Scan for the cell matching the given text and deliver its [x, y] coordinate at center. 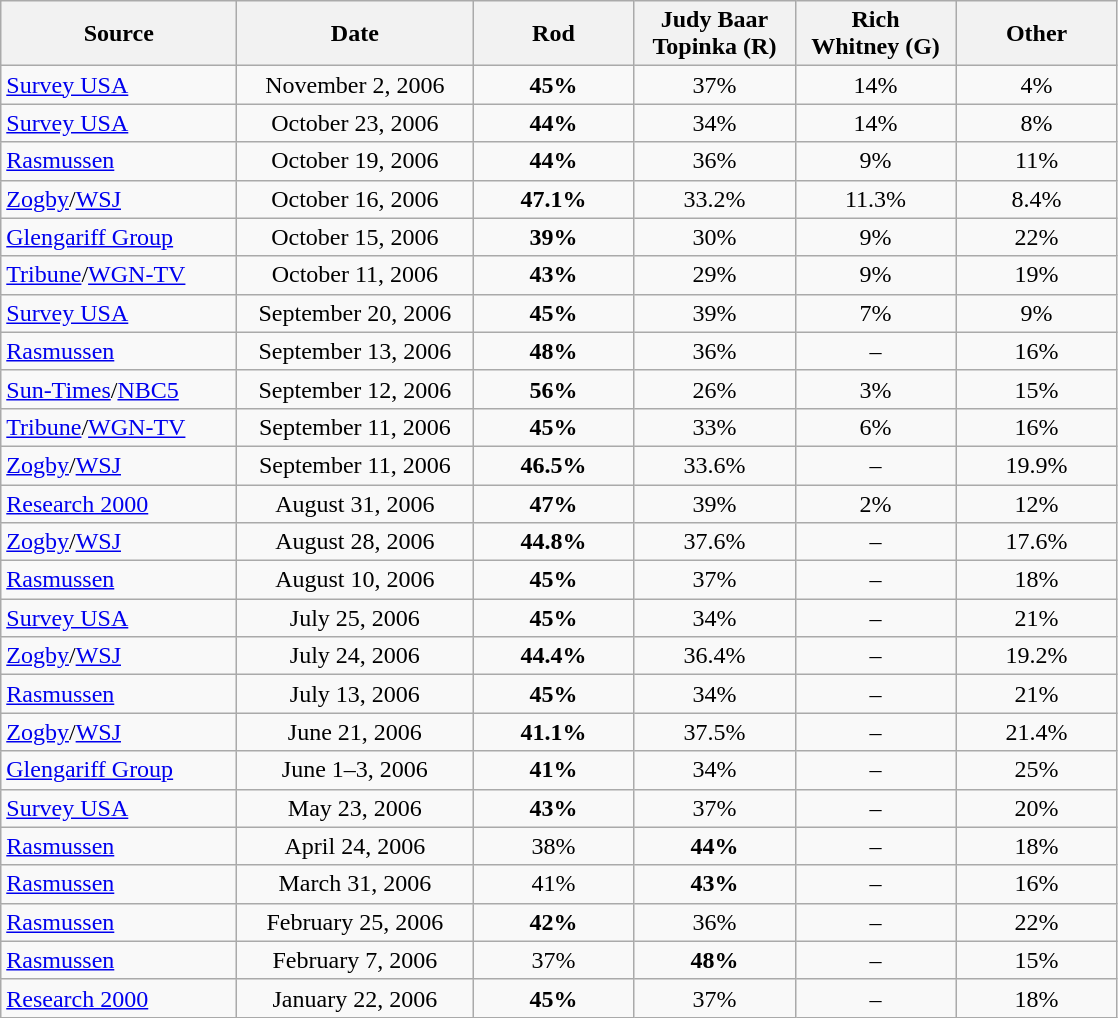
33% [714, 427]
February 25, 2006 [355, 922]
11.3% [876, 199]
Source [119, 34]
Date [355, 34]
2% [876, 503]
3% [876, 389]
19% [1036, 275]
7% [876, 313]
October 11, 2006 [355, 275]
Judy BaarTopinka (R) [714, 34]
April 24, 2006 [355, 846]
47% [554, 503]
October 16, 2006 [355, 199]
Rod [554, 34]
Sun-Times/NBC5 [119, 389]
17.6% [1036, 542]
May 23, 2006 [355, 808]
July 24, 2006 [355, 656]
20% [1036, 808]
RichWhitney (G) [876, 34]
37.5% [714, 732]
February 7, 2006 [355, 960]
42% [554, 922]
12% [1036, 503]
October 19, 2006 [355, 161]
July 25, 2006 [355, 618]
6% [876, 427]
August 28, 2006 [355, 542]
March 31, 2006 [355, 884]
September 20, 2006 [355, 313]
47.1% [554, 199]
July 13, 2006 [355, 694]
25% [1036, 770]
19.9% [1036, 465]
21.4% [1036, 732]
June 21, 2006 [355, 732]
56% [554, 389]
29% [714, 275]
19.2% [1036, 656]
8% [1036, 123]
January 22, 2006 [355, 998]
33.2% [714, 199]
30% [714, 237]
June 1–3, 2006 [355, 770]
33.6% [714, 465]
September 12, 2006 [355, 389]
8.4% [1036, 199]
August 31, 2006 [355, 503]
11% [1036, 161]
October 23, 2006 [355, 123]
44.8% [554, 542]
November 2, 2006 [355, 85]
September 13, 2006 [355, 351]
38% [554, 846]
August 10, 2006 [355, 580]
36.4% [714, 656]
October 15, 2006 [355, 237]
46.5% [554, 465]
44.4% [554, 656]
37.6% [714, 542]
26% [714, 389]
4% [1036, 85]
41.1% [554, 732]
Other [1036, 34]
